Scan for the cell matching the given text and deliver its [x, y] coordinate at center. 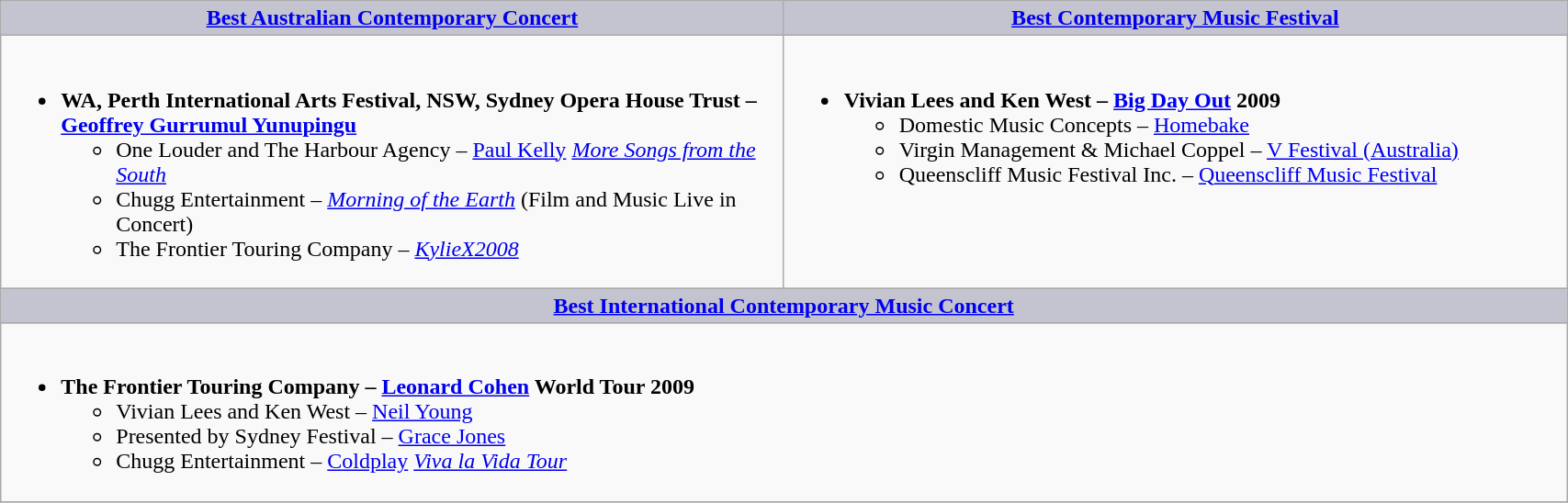
Best International Contemporary Music Concert [784, 306]
Best Australian Contemporary Concert [392, 18]
Best Contemporary Music Festival [1175, 18]
